Identify which cell holds the provided text, then report its (X, Y) central coordinate. 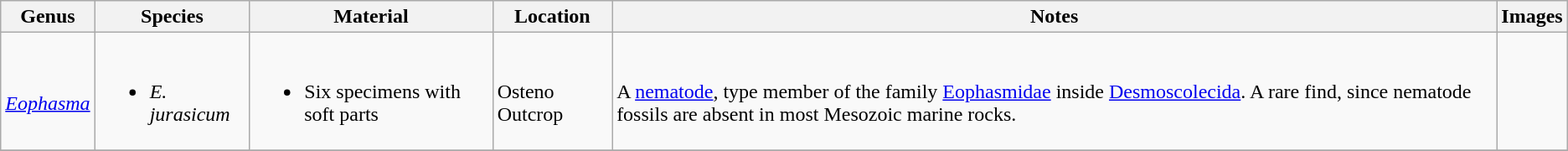
Genus (48, 17)
Six specimens with soft parts (371, 91)
Eophasma (48, 91)
Species (173, 17)
E. jurasicum (173, 91)
Notes (1055, 17)
Material (371, 17)
Location (552, 17)
Images (1532, 17)
Osteno Outcrop (552, 91)
